Determine the [x, y] coordinate at the center of the cell enclosing the given text.  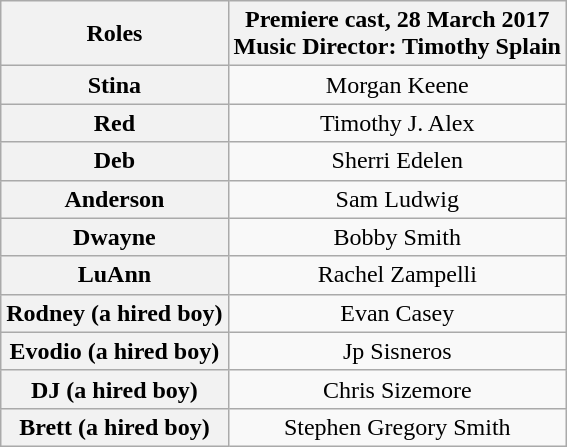
DJ (a hired boy) [114, 389]
Morgan Keene [397, 85]
Stephen Gregory Smith [397, 427]
Evodio (a hired boy) [114, 351]
Chris Sizemore [397, 389]
Rodney (a hired boy) [114, 313]
Timothy J. Alex [397, 123]
Premiere cast, 28 March 2017Music Director: Timothy Splain [397, 34]
Brett (a hired boy) [114, 427]
Sam Ludwig [397, 199]
Deb [114, 161]
Rachel Zampelli [397, 275]
Dwayne [114, 237]
Sherri Edelen [397, 161]
Anderson [114, 199]
Roles [114, 34]
Bobby Smith [397, 237]
Evan Casey [397, 313]
Jp Sisneros [397, 351]
Red [114, 123]
Stina [114, 85]
LuAnn [114, 275]
